Locate the cell with the specified text and output its [X, Y] center coordinate. 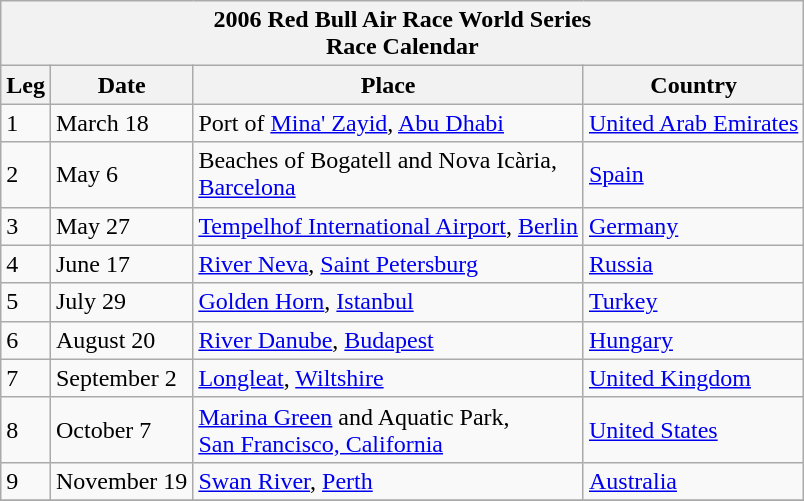
Turkey [693, 302]
May 6 [121, 174]
Longleat, Wiltshire [388, 378]
7 [26, 378]
2 [26, 174]
Swan River, Perth [388, 481]
Spain [693, 174]
3 [26, 226]
Date [121, 85]
July 29 [121, 302]
August 20 [121, 340]
Country [693, 85]
5 [26, 302]
Beaches of Bogatell and Nova Icària,Barcelona [388, 174]
May 27 [121, 226]
9 [26, 481]
1 [26, 123]
Russia [693, 264]
June 17 [121, 264]
United Arab Emirates [693, 123]
Place [388, 85]
Tempelhof International Airport, Berlin [388, 226]
Australia [693, 481]
March 18 [121, 123]
November 19 [121, 481]
Marina Green and Aquatic Park,San Francisco, California [388, 430]
Leg [26, 85]
8 [26, 430]
September 2 [121, 378]
4 [26, 264]
United States [693, 430]
Germany [693, 226]
Port of Mina' Zayid, Abu Dhabi [388, 123]
6 [26, 340]
River Danube, Budapest [388, 340]
Hungary [693, 340]
October 7 [121, 430]
Golden Horn, Istanbul [388, 302]
United Kingdom [693, 378]
River Neva, Saint Petersburg [388, 264]
2006 Red Bull Air Race World SeriesRace Calendar [402, 34]
